Return the [x, y] coordinate for the center point of the cell that contains the specified text.  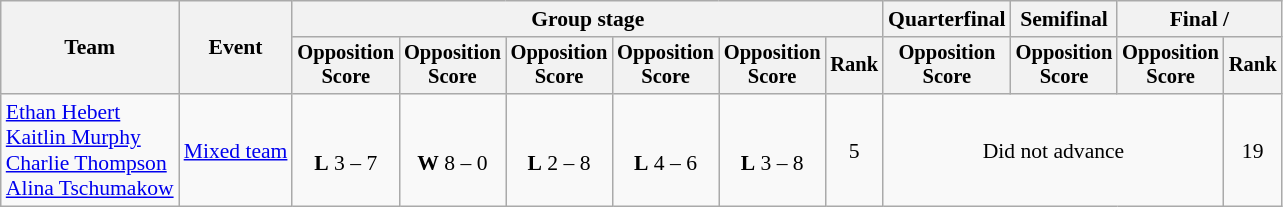
W 8 – 0 [452, 150]
19 [1253, 150]
Did not advance [1054, 150]
L 4 – 6 [666, 150]
Group stage [588, 19]
Semifinal [1064, 19]
L 3 – 7 [346, 150]
L 3 – 8 [772, 150]
Event [236, 48]
Ethan HebertKaitlin MurphyCharlie ThompsonAlina Tschumakow [90, 150]
Team [90, 48]
Final / [1199, 19]
Mixed team [236, 150]
5 [854, 150]
Quarterfinal [947, 19]
L 2 – 8 [560, 150]
